For the text-containing cell, return its midpoint in (X, Y) coordinate format. 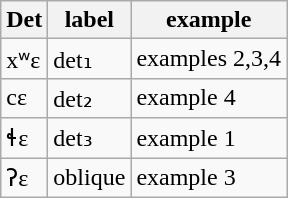
cε (24, 98)
ʔε (24, 178)
Det (24, 20)
det₃ (90, 138)
example (209, 20)
example 3 (209, 178)
label (90, 20)
oblique (90, 178)
example 4 (209, 98)
example 1 (209, 138)
examples 2,3,4 (209, 59)
det₁ (90, 59)
ɬε (24, 138)
det₂ (90, 98)
xʷε (24, 59)
